Capture the cell that displays the provided text and extract its [x, y] central coordinate. 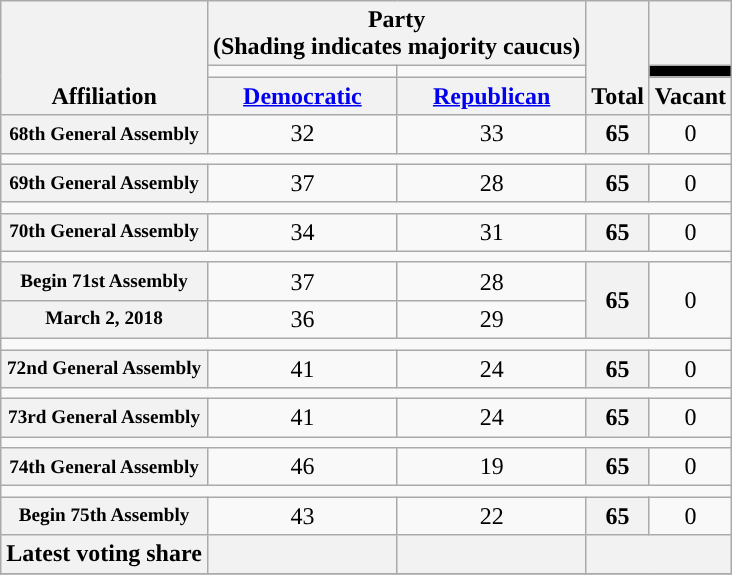
Begin 71st Assembly [104, 281]
Party (Shading indicates majority caucus) [396, 34]
29 [491, 319]
33 [491, 134]
68th General Assembly [104, 134]
43 [302, 516]
Democratic [302, 96]
Total [618, 58]
19 [491, 467]
31 [491, 232]
Begin 75th Assembly [104, 516]
Republican [491, 96]
36 [302, 319]
74th General Assembly [104, 467]
34 [302, 232]
70th General Assembly [104, 232]
Vacant [690, 96]
73rd General Assembly [104, 418]
Latest voting share [104, 554]
March 2, 2018 [104, 319]
22 [491, 516]
69th General Assembly [104, 183]
32 [302, 134]
72nd General Assembly [104, 369]
46 [302, 467]
Affiliation [104, 58]
